Output the [X, Y] coordinate of the center of the cell containing the given text.  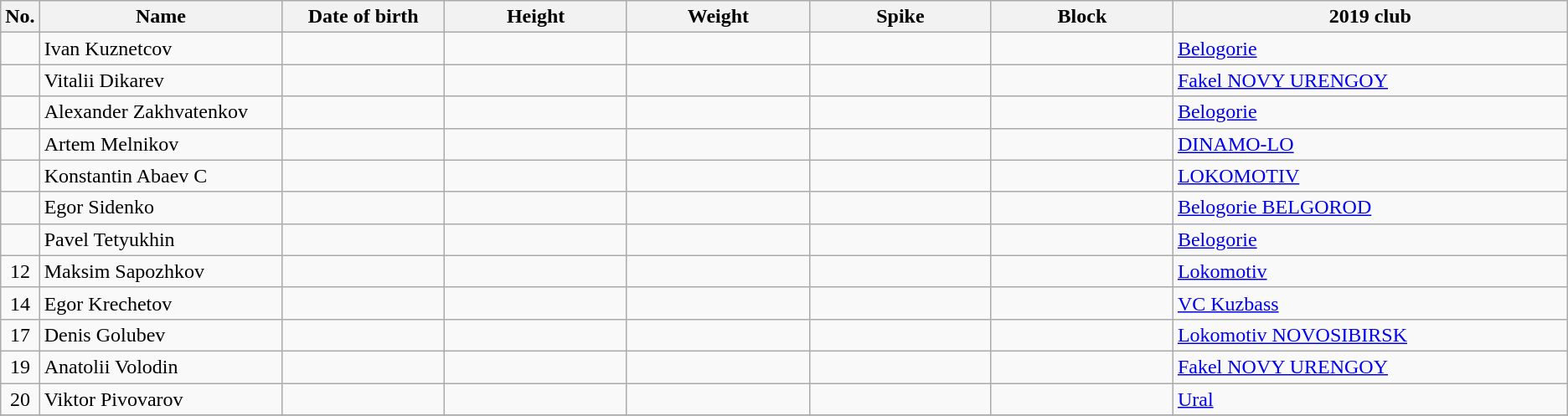
12 [20, 271]
Alexander Zakhvatenkov [161, 112]
2019 club [1370, 17]
DINAMO-LO [1370, 144]
Pavel Tetyukhin [161, 239]
Lokomotiv NOVOSIBIRSK [1370, 335]
Date of birth [364, 17]
Belogorie BELGOROD [1370, 208]
Vitalii Dikarev [161, 80]
Anatolii Volodin [161, 367]
Weight [718, 17]
Ivan Kuznetcov [161, 49]
Egor Sidenko [161, 208]
20 [20, 399]
Maksim Sapozhkov [161, 271]
Denis Golubev [161, 335]
Ural [1370, 399]
Lokomotiv [1370, 271]
Viktor Pivovarov [161, 399]
Konstantin Abaev C [161, 176]
Block [1082, 17]
Egor Krechetov [161, 303]
LOKOMOTIV [1370, 176]
17 [20, 335]
VC Kuzbass [1370, 303]
14 [20, 303]
Name [161, 17]
Spike [900, 17]
19 [20, 367]
Artem Melnikov [161, 144]
No. [20, 17]
Height [536, 17]
